Provide the (x, y) coordinate of the cell's center where the given text is located.  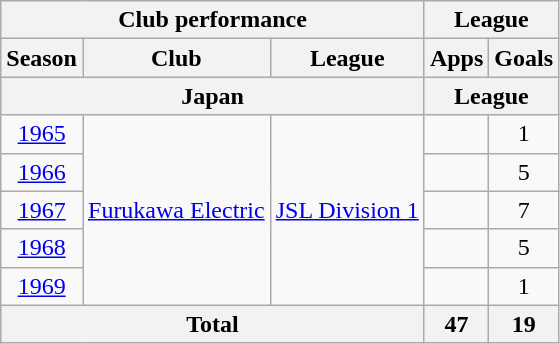
Goals (524, 58)
1968 (42, 248)
Furukawa Electric (176, 210)
1969 (42, 286)
7 (524, 210)
JSL Division 1 (347, 210)
47 (456, 324)
Apps (456, 58)
1966 (42, 172)
1965 (42, 134)
1967 (42, 210)
Season (42, 58)
Club (176, 58)
Japan (213, 96)
Club performance (213, 20)
Total (213, 324)
19 (524, 324)
